Locate the cell with the specified text and output its [X, Y] center coordinate. 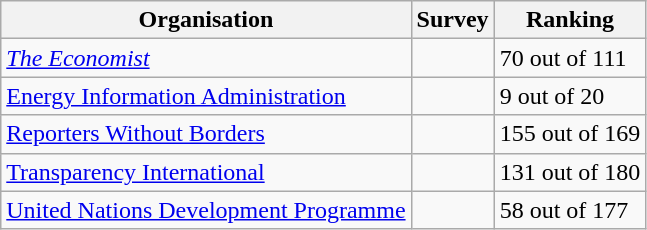
Energy Information Administration [206, 96]
131 out of 180 [570, 172]
Reporters Without Borders [206, 134]
155 out of 169 [570, 134]
70 out of 111 [570, 58]
Organisation [206, 20]
Transparency International [206, 172]
The Economist [206, 58]
9 out of 20 [570, 96]
58 out of 177 [570, 210]
Survey [452, 20]
United Nations Development Programme [206, 210]
Ranking [570, 20]
